Provide the [x, y] coordinate of the cell's center where the given text is located.  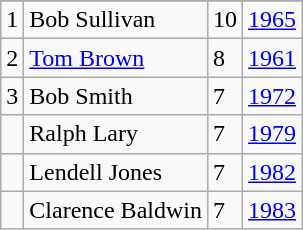
1961 [272, 58]
1965 [272, 20]
1983 [272, 210]
3 [12, 96]
Tom Brown [116, 58]
1979 [272, 134]
Bob Sullivan [116, 20]
10 [224, 20]
2 [12, 58]
Clarence Baldwin [116, 210]
Bob Smith [116, 96]
1972 [272, 96]
Lendell Jones [116, 172]
1982 [272, 172]
1 [12, 20]
Ralph Lary [116, 134]
8 [224, 58]
